From the cell containing the given text, extract its center point as [X, Y] coordinate. 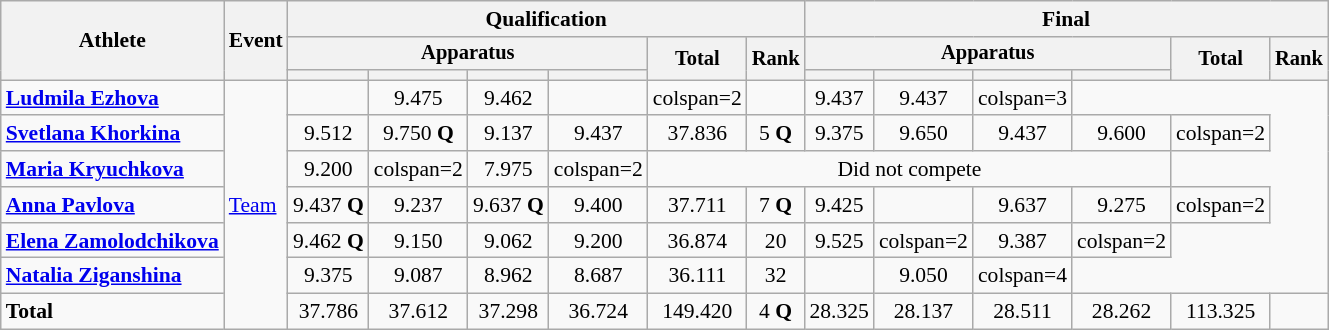
9.650 [924, 134]
9.512 [328, 134]
9.750 Q [418, 134]
37.836 [698, 134]
Maria Kryuchkova [112, 169]
9.062 [508, 241]
20 [776, 241]
28.137 [924, 312]
Did not compete [910, 169]
7 Q [776, 205]
Qualification [546, 19]
9.600 [1122, 134]
37.711 [698, 205]
Ludmila Ezhova [112, 98]
28.325 [838, 312]
36.874 [698, 241]
36.724 [598, 312]
9.400 [598, 205]
Team [256, 204]
9.237 [418, 205]
9.437 Q [328, 205]
colspan=4 [1022, 276]
9.462 [508, 98]
7.975 [508, 169]
9.087 [418, 276]
9.475 [418, 98]
37.786 [328, 312]
9.275 [1122, 205]
37.612 [418, 312]
colspan=3 [1022, 98]
28.262 [1122, 312]
9.637 Q [508, 205]
113.325 [1220, 312]
32 [776, 276]
9.425 [838, 205]
9.137 [508, 134]
Svetlana Khorkina [112, 134]
8.687 [598, 276]
Event [256, 40]
Final [1066, 19]
9.637 [1022, 205]
37.298 [508, 312]
Natalia Ziganshina [112, 276]
Athlete [112, 40]
5 Q [776, 134]
28.511 [1022, 312]
9.462 Q [328, 241]
9.387 [1022, 241]
Elena Zamolodchikova [112, 241]
4 Q [776, 312]
Anna Pavlova [112, 205]
149.420 [698, 312]
9.525 [838, 241]
9.050 [924, 276]
9.150 [418, 241]
8.962 [508, 276]
36.111 [698, 276]
